Pinpoint the cell where the given text exists, returning its [X, Y] midpoint coordinate. 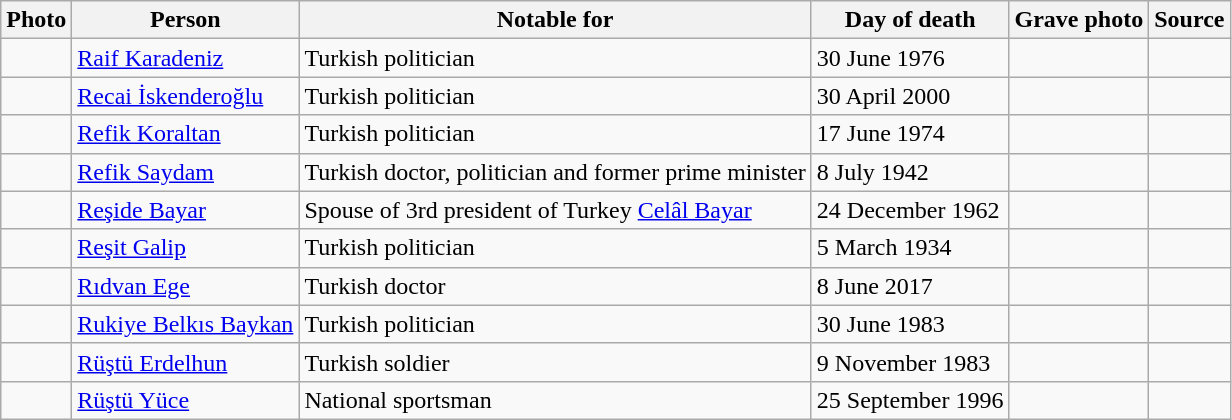
25 September 1996 [910, 400]
Rıdvan Ege [186, 286]
24 December 1962 [910, 210]
Recai İskenderoğlu [186, 96]
30 April 2000 [910, 96]
Turkish doctor, politician and former prime minister [555, 172]
Raif Karadeniz [186, 58]
Turkish doctor [555, 286]
30 June 1976 [910, 58]
Grave photo [1079, 20]
9 November 1983 [910, 362]
Notable for [555, 20]
17 June 1974 [910, 134]
30 June 1983 [910, 324]
Refik Saydam [186, 172]
Reşit Galip [186, 248]
Reşide Bayar [186, 210]
Day of death [910, 20]
Photo [36, 20]
Spouse of 3rd president of Turkey Celâl Bayar [555, 210]
Rüştü Yüce [186, 400]
Rüştü Erdelhun [186, 362]
8 July 1942 [910, 172]
Refik Koraltan [186, 134]
National sportsman [555, 400]
Rukiye Belkıs Baykan [186, 324]
Source [1190, 20]
5 March 1934 [910, 248]
Turkish soldier [555, 362]
8 June 2017 [910, 286]
Person [186, 20]
